Scan for the cell matching the given text and deliver its [X, Y] coordinate at center. 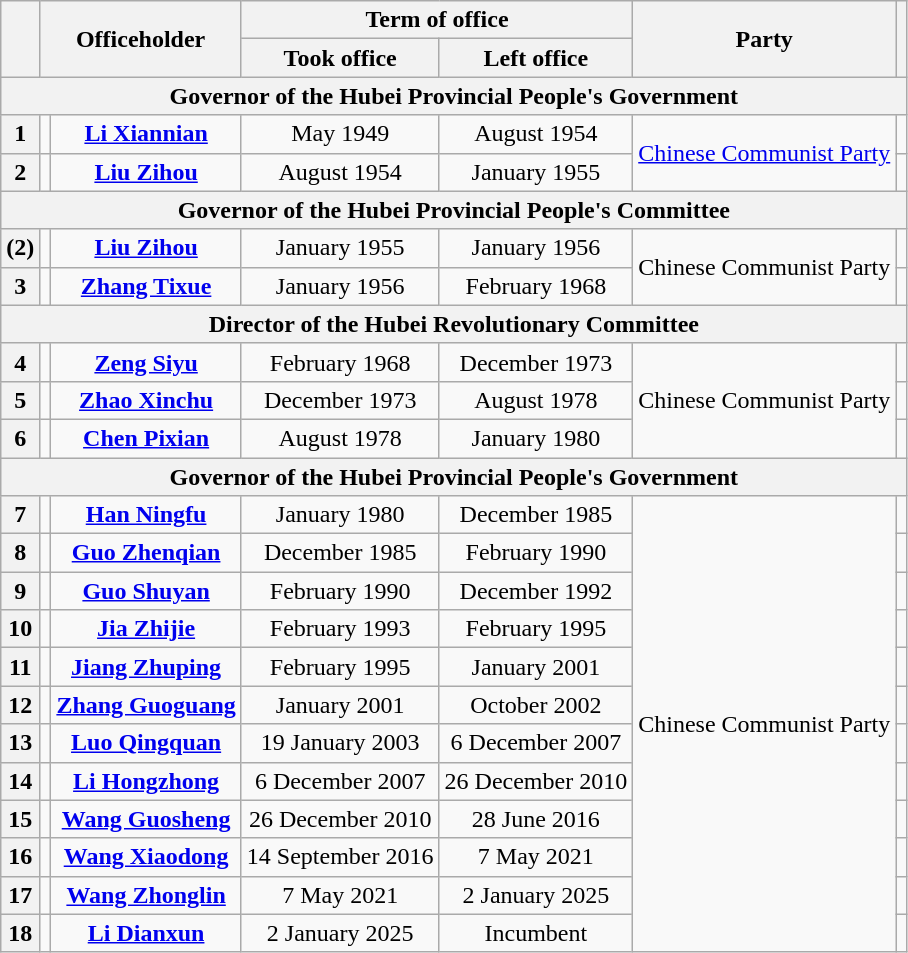
17 [20, 895]
Wang Xiaodong [146, 857]
14 September 2016 [340, 857]
7 [20, 515]
Li Hongzhong [146, 781]
19 January 2003 [340, 743]
Jiang Zhuping [146, 667]
Zhao Xinchu [146, 400]
14 [20, 781]
(2) [20, 248]
18 [20, 933]
Jia Zhijie [146, 629]
Term of office [436, 20]
Wang Guosheng [146, 819]
May 1949 [340, 134]
2 [20, 172]
Party [764, 39]
Director of the Hubei Revolutionary Committee [454, 324]
9 [20, 591]
8 [20, 553]
Officeholder [141, 39]
12 [20, 705]
October 2002 [536, 705]
Zeng Siyu [146, 362]
Han Ningfu [146, 515]
28 June 2016 [536, 819]
10 [20, 629]
Li Xiannian [146, 134]
1 [20, 134]
16 [20, 857]
Zhang Guoguang [146, 705]
13 [20, 743]
4 [20, 362]
Zhang Tixue [146, 286]
15 [20, 819]
5 [20, 400]
Chen Pixian [146, 438]
Guo Zhenqian [146, 553]
February 1993 [340, 629]
Luo Qingquan [146, 743]
Left office [536, 58]
Took office [340, 58]
3 [20, 286]
Wang Zhonglin [146, 895]
Governor of the Hubei Provincial People's Committee [454, 210]
Li Dianxun [146, 933]
Incumbent [536, 933]
December 1992 [536, 591]
11 [20, 667]
Guo Shuyan [146, 591]
6 [20, 438]
